Return [X, Y] of the center of cell containing provided text 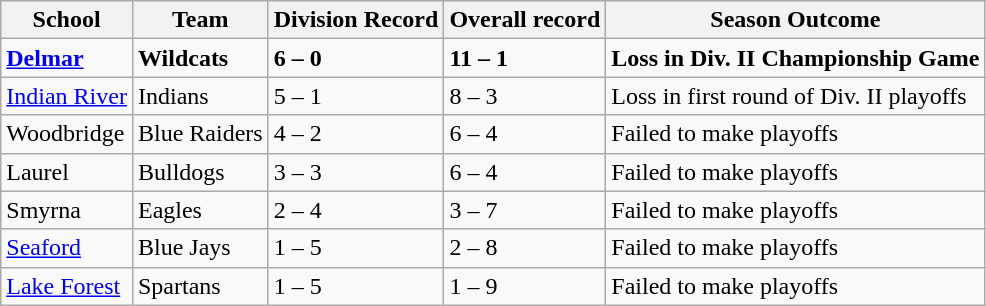
11 – 1 [525, 58]
Division Record [356, 20]
Spartans [200, 286]
Eagles [200, 210]
Loss in Div. II Championship Game [796, 58]
Indian River [67, 96]
Seaford [67, 248]
Overall record [525, 20]
Laurel [67, 172]
2 – 8 [525, 248]
Loss in first round of Div. II playoffs [796, 96]
1 – 9 [525, 286]
5 – 1 [356, 96]
8 – 3 [525, 96]
Smyrna [67, 210]
Indians [200, 96]
Delmar [67, 58]
Blue Jays [200, 248]
Team [200, 20]
Woodbridge [67, 134]
Bulldogs [200, 172]
Blue Raiders [200, 134]
School [67, 20]
4 – 2 [356, 134]
2 – 4 [356, 210]
Season Outcome [796, 20]
3 – 3 [356, 172]
6 – 0 [356, 58]
Wildcats [200, 58]
3 – 7 [525, 210]
Lake Forest [67, 286]
